Scan for the cell matching the given text and deliver its [X, Y] coordinate at center. 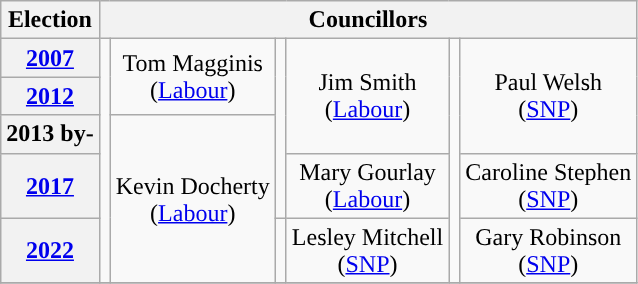
Paul Welsh(SNP) [548, 96]
2012 [50, 96]
2017 [50, 186]
Lesley Mitchell(SNP) [367, 250]
Jim Smith(Labour) [367, 96]
Election [50, 20]
Caroline Stephen(SNP) [548, 186]
2007 [50, 58]
Kevin Docherty(Labour) [192, 199]
Gary Robinson(SNP) [548, 250]
2013 by- [50, 134]
Mary Gourlay(Labour) [367, 186]
Councillors [368, 20]
2022 [50, 250]
Tom Magginis(Labour) [192, 77]
